Find where the given text appears and provide that cell's center as (x, y) coordinate. 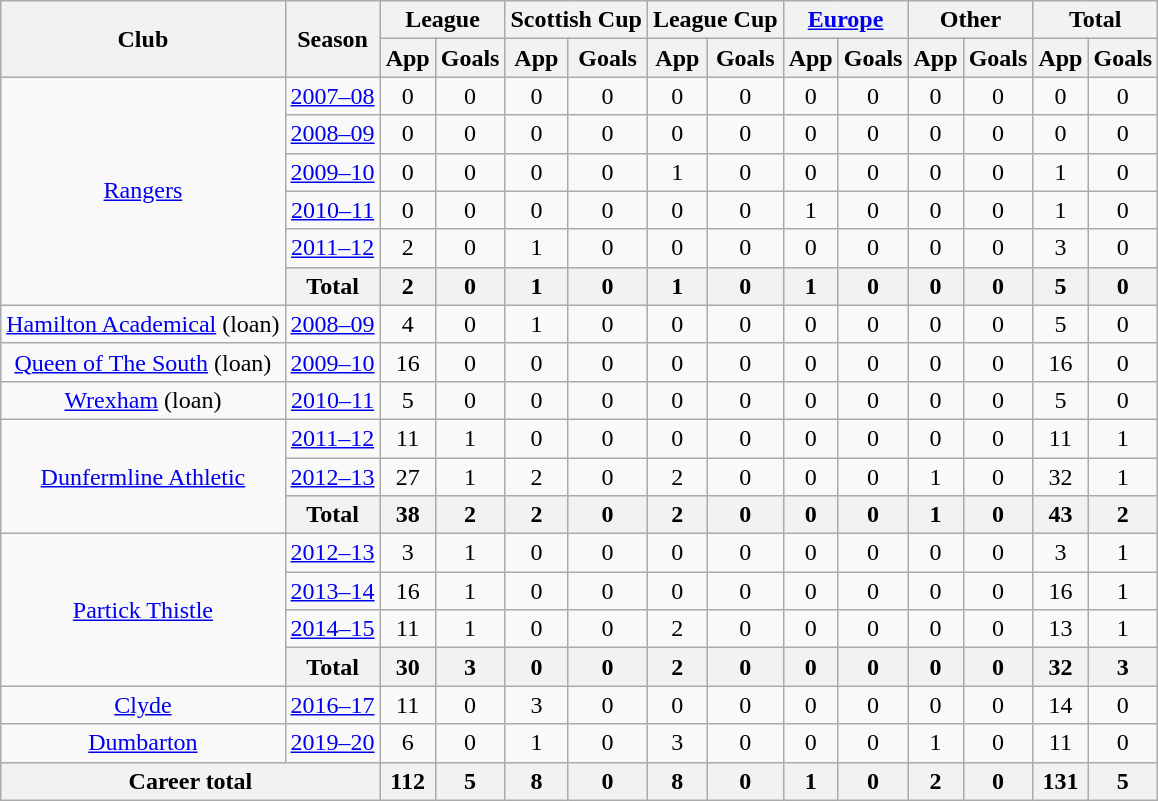
27 (408, 477)
Queen of The South (loan) (143, 362)
2013–14 (332, 591)
Europe (846, 20)
2007–08 (332, 96)
6 (408, 743)
30 (408, 667)
13 (1060, 629)
4 (408, 324)
Career total (190, 781)
Season (332, 39)
2019–20 (332, 743)
Dunfermline Athletic (143, 476)
Clyde (143, 705)
38 (408, 515)
131 (1060, 781)
2016–17 (332, 705)
Dumbarton (143, 743)
Other (970, 20)
Partick Thistle (143, 610)
Wrexham (loan) (143, 400)
Hamilton Academical (loan) (143, 324)
League Cup (715, 20)
14 (1060, 705)
43 (1060, 515)
112 (408, 781)
Club (143, 39)
2014–15 (332, 629)
League (442, 20)
Rangers (143, 191)
Scottish Cup (576, 20)
